Pinpoint the cell where the given text exists, returning its [X, Y] midpoint coordinate. 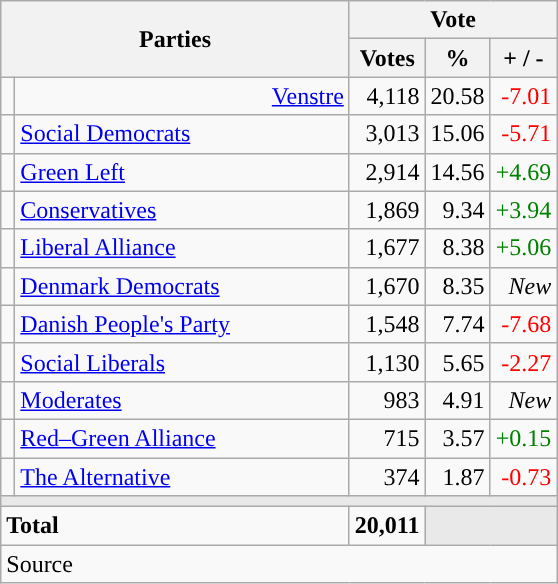
% [458, 58]
20,011 [387, 526]
+0.15 [524, 438]
9.34 [458, 210]
2,914 [387, 172]
14.56 [458, 172]
-7.01 [524, 96]
8.38 [458, 248]
15.06 [458, 134]
-2.27 [524, 362]
3.57 [458, 438]
Red–Green Alliance [182, 438]
1,677 [387, 248]
1,670 [387, 286]
Social Liberals [182, 362]
Liberal Alliance [182, 248]
The Alternative [182, 477]
1,130 [387, 362]
5.65 [458, 362]
-0.73 [524, 477]
1.87 [458, 477]
20.58 [458, 96]
Votes [387, 58]
374 [387, 477]
715 [387, 438]
Parties [176, 39]
1,869 [387, 210]
4.91 [458, 400]
Venstre [182, 96]
-5.71 [524, 134]
983 [387, 400]
+4.69 [524, 172]
Total [176, 526]
4,118 [387, 96]
Vote [452, 20]
+5.06 [524, 248]
Moderates [182, 400]
1,548 [387, 324]
3,013 [387, 134]
Social Democrats [182, 134]
+3.94 [524, 210]
Conservatives [182, 210]
Green Left [182, 172]
7.74 [458, 324]
+ / - [524, 58]
-7.68 [524, 324]
Danish People's Party [182, 324]
Source [279, 564]
Denmark Democrats [182, 286]
8.35 [458, 286]
